Provide the [x, y] coordinate of the cell's center where the given text is located.  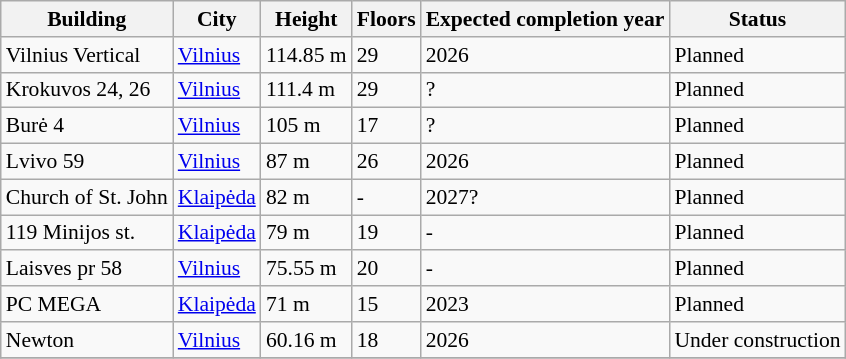
79 m [306, 233]
Height [306, 19]
111.4 m [306, 90]
17 [386, 126]
Church of St. John [87, 197]
105 m [306, 126]
114.85 m [306, 55]
Building [87, 19]
87 m [306, 162]
Expected completion year [546, 19]
15 [386, 304]
2027? [546, 197]
Floors [386, 19]
119 Minijos st. [87, 233]
Krokuvos 24, 26 [87, 90]
Newton [87, 340]
Status [757, 19]
Lvivo 59 [87, 162]
82 m [306, 197]
71 m [306, 304]
60.16 m [306, 340]
Laisves pr 58 [87, 269]
2023 [546, 304]
City [217, 19]
Burė 4 [87, 126]
18 [386, 340]
26 [386, 162]
Vilnius Vertical [87, 55]
19 [386, 233]
PC MEGA [87, 304]
75.55 m [306, 269]
Under construction [757, 340]
20 [386, 269]
